From the cell containing the given text, extract its center point as (X, Y) coordinate. 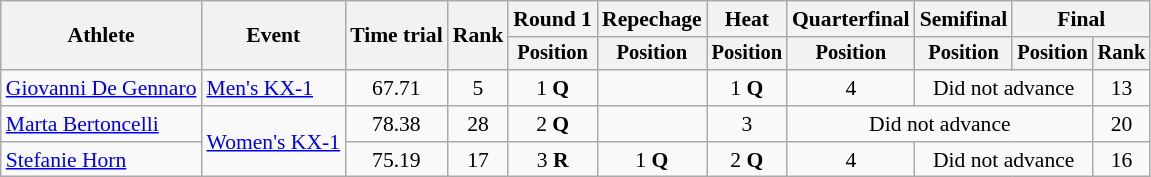
67.71 (396, 88)
Time trial (396, 36)
78.38 (396, 124)
Giovanni De Gennaro (102, 88)
Heat (747, 19)
Semifinal (964, 19)
20 (1122, 124)
Round 1 (552, 19)
Men's KX-1 (273, 88)
Final (1081, 19)
28 (478, 124)
3 (747, 124)
13 (1122, 88)
Women's KX-1 (273, 142)
5 (478, 88)
Quarterfinal (851, 19)
2 Q (552, 124)
4 (851, 88)
Athlete (102, 36)
Marta Bertoncelli (102, 124)
Event (273, 36)
Repechage (652, 19)
